Detect which cell encompasses the target text, then output its (x, y) center coordinate. 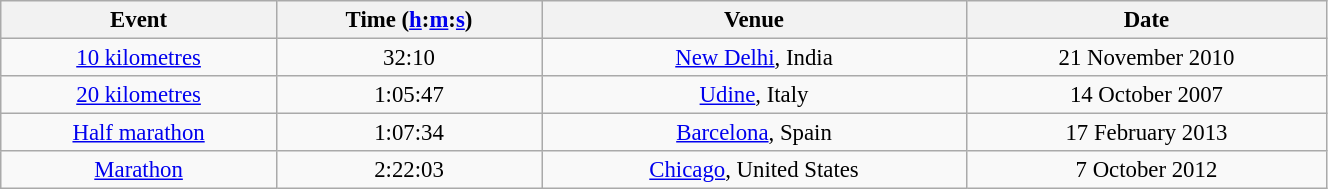
32:10 (408, 58)
Half marathon (139, 133)
1:05:47 (408, 95)
Event (139, 20)
Time (h:m:s) (408, 20)
Udine, Italy (754, 95)
10 kilometres (139, 58)
Venue (754, 20)
New Delhi, India (754, 58)
Barcelona, Spain (754, 133)
21 November 2010 (1146, 58)
1:07:34 (408, 133)
7 October 2012 (1146, 170)
17 February 2013 (1146, 133)
20 kilometres (139, 95)
Chicago, United States (754, 170)
14 October 2007 (1146, 95)
2:22:03 (408, 170)
Marathon (139, 170)
Date (1146, 20)
